Locate the cell with the specified text and output its [x, y] center coordinate. 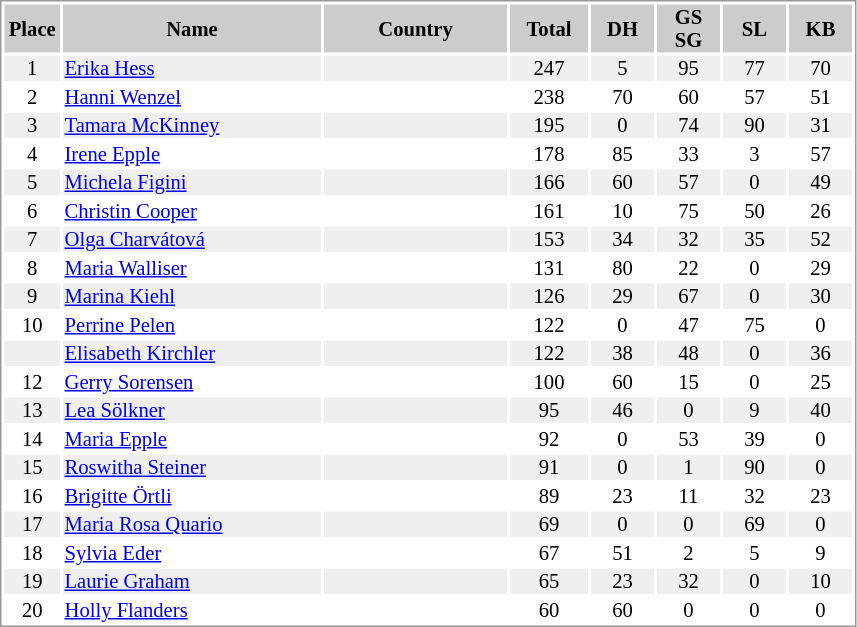
85 [622, 154]
22 [688, 268]
65 [549, 581]
92 [549, 439]
49 [820, 183]
48 [688, 353]
Laurie Graham [192, 581]
GSSG [688, 28]
26 [820, 211]
Sylvia Eder [192, 553]
161 [549, 211]
Country [416, 28]
Roswitha Steiner [192, 467]
91 [549, 467]
38 [622, 353]
Name [192, 28]
11 [688, 496]
SL [754, 28]
178 [549, 154]
36 [820, 353]
33 [688, 154]
Hanni Wenzel [192, 97]
Marina Kiehl [192, 297]
DH [622, 28]
Maria Rosa Quario [192, 525]
19 [32, 581]
14 [32, 439]
35 [754, 239]
17 [32, 525]
153 [549, 239]
131 [549, 268]
166 [549, 183]
20 [32, 610]
Maria Epple [192, 439]
Michela Figini [192, 183]
8 [32, 268]
25 [820, 382]
Total [549, 28]
Place [32, 28]
Christin Cooper [192, 211]
52 [820, 239]
Elisabeth Kirchler [192, 353]
Irene Epple [192, 154]
238 [549, 97]
Perrine Pelen [192, 325]
247 [549, 69]
Gerry Sorensen [192, 382]
Lea Sölkner [192, 411]
53 [688, 439]
100 [549, 382]
18 [32, 553]
12 [32, 382]
Brigitte Örtli [192, 496]
KB [820, 28]
Olga Charvátová [192, 239]
13 [32, 411]
Holly Flanders [192, 610]
39 [754, 439]
4 [32, 154]
7 [32, 239]
126 [549, 297]
50 [754, 211]
195 [549, 125]
Tamara McKinney [192, 125]
77 [754, 69]
31 [820, 125]
16 [32, 496]
Erika Hess [192, 69]
34 [622, 239]
80 [622, 268]
89 [549, 496]
6 [32, 211]
Maria Walliser [192, 268]
74 [688, 125]
47 [688, 325]
46 [622, 411]
30 [820, 297]
40 [820, 411]
